Determine the [x, y] coordinate at the center of the cell enclosing the given text.  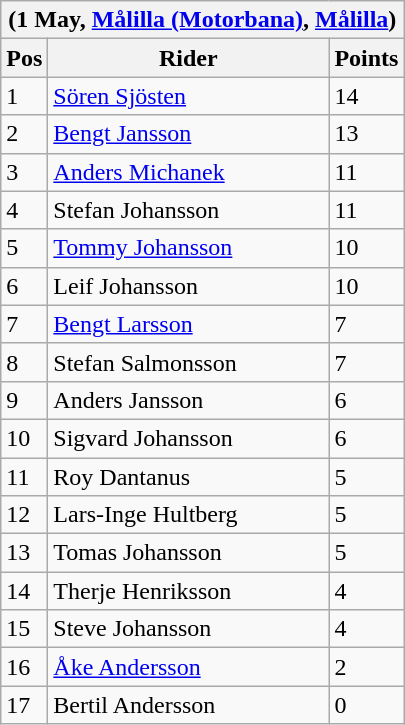
Stefan Salmonsson [188, 362]
12 [24, 515]
16 [24, 667]
Therje Henriksson [188, 591]
Tommy Johansson [188, 248]
Bengt Larsson [188, 324]
Lars-Inge Hultberg [188, 515]
Bengt Jansson [188, 134]
(1 May, Målilla (Motorbana), Målilla) [202, 20]
Anders Michanek [188, 172]
Points [366, 58]
Roy Dantanus [188, 477]
9 [24, 400]
Bertil Andersson [188, 705]
8 [24, 362]
Tomas Johansson [188, 553]
3 [24, 172]
Rider [188, 58]
Anders Jansson [188, 400]
Sigvard Johansson [188, 438]
17 [24, 705]
1 [24, 96]
Leif Johansson [188, 286]
15 [24, 629]
Steve Johansson [188, 629]
Pos [24, 58]
Stefan Johansson [188, 210]
0 [366, 705]
Åke Andersson [188, 667]
Sören Sjösten [188, 96]
